Locate the cell with the specified text and output its (X, Y) center coordinate. 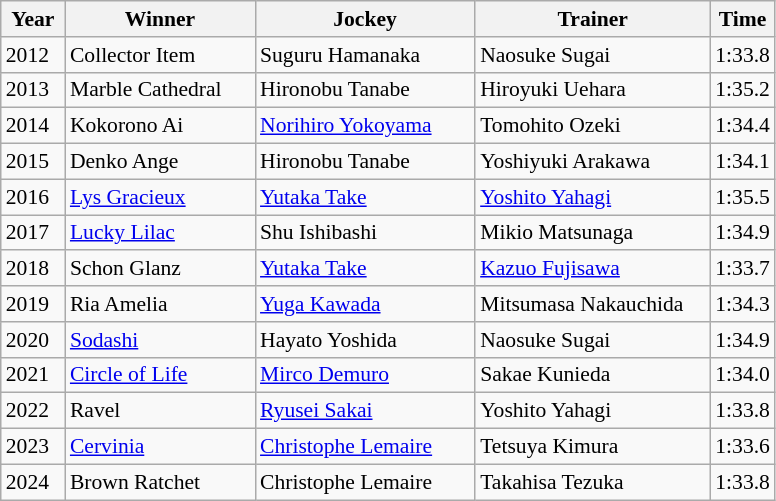
Ryusei Sakai (365, 411)
2019 (33, 304)
2012 (33, 55)
Winner (160, 19)
Norihiro Yokoyama (365, 126)
Circle of Life (160, 375)
Sodashi (160, 340)
2017 (33, 233)
Mirco Demuro (365, 375)
Brown Ratchet (160, 482)
Sakae Kunieda (592, 375)
2018 (33, 269)
2021 (33, 375)
2014 (33, 126)
Marble Cathedral (160, 90)
1:33.6 (742, 447)
1:35.2 (742, 90)
Ria Amelia (160, 304)
Tetsuya Kimura (592, 447)
Hayato Yoshida (365, 340)
Yuga Kawada (365, 304)
Takahisa Tezuka (592, 482)
1:34.3 (742, 304)
2016 (33, 197)
2023 (33, 447)
Schon Glanz (160, 269)
Cervinia (160, 447)
Kokorono Ai (160, 126)
Tomohito Ozeki (592, 126)
1:34.0 (742, 375)
2013 (33, 90)
2024 (33, 482)
Jockey (365, 19)
Lys Gracieux (160, 197)
Kazuo Fujisawa (592, 269)
1:34.4 (742, 126)
Denko Ange (160, 162)
Mikio Matsunaga (592, 233)
Collector Item (160, 55)
Shu Ishibashi (365, 233)
Yoshiyuki Arakawa (592, 162)
2015 (33, 162)
Trainer (592, 19)
2020 (33, 340)
Hiroyuki Uehara (592, 90)
Mitsumasa Nakauchida (592, 304)
Year (33, 19)
1:33.7 (742, 269)
2022 (33, 411)
Lucky Lilac (160, 233)
1:34.1 (742, 162)
1:35.5 (742, 197)
Time (742, 19)
Suguru Hamanaka (365, 55)
Ravel (160, 411)
